Extract the [x, y] coordinate from the center of the cell holding the provided text.  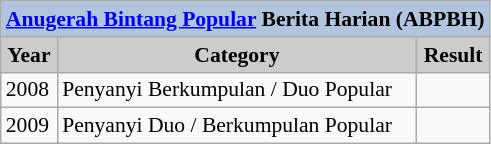
2009 [29, 126]
Category [237, 55]
2008 [29, 90]
Penyanyi Duo / Berkumpulan Popular [237, 126]
Result [454, 55]
Penyanyi Berkumpulan / Duo Popular [237, 90]
Year [29, 55]
Anugerah Bintang Popular Berita Harian (ABPBH) [246, 19]
